Extract the [X, Y] coordinate from the center of the cell holding the provided text.  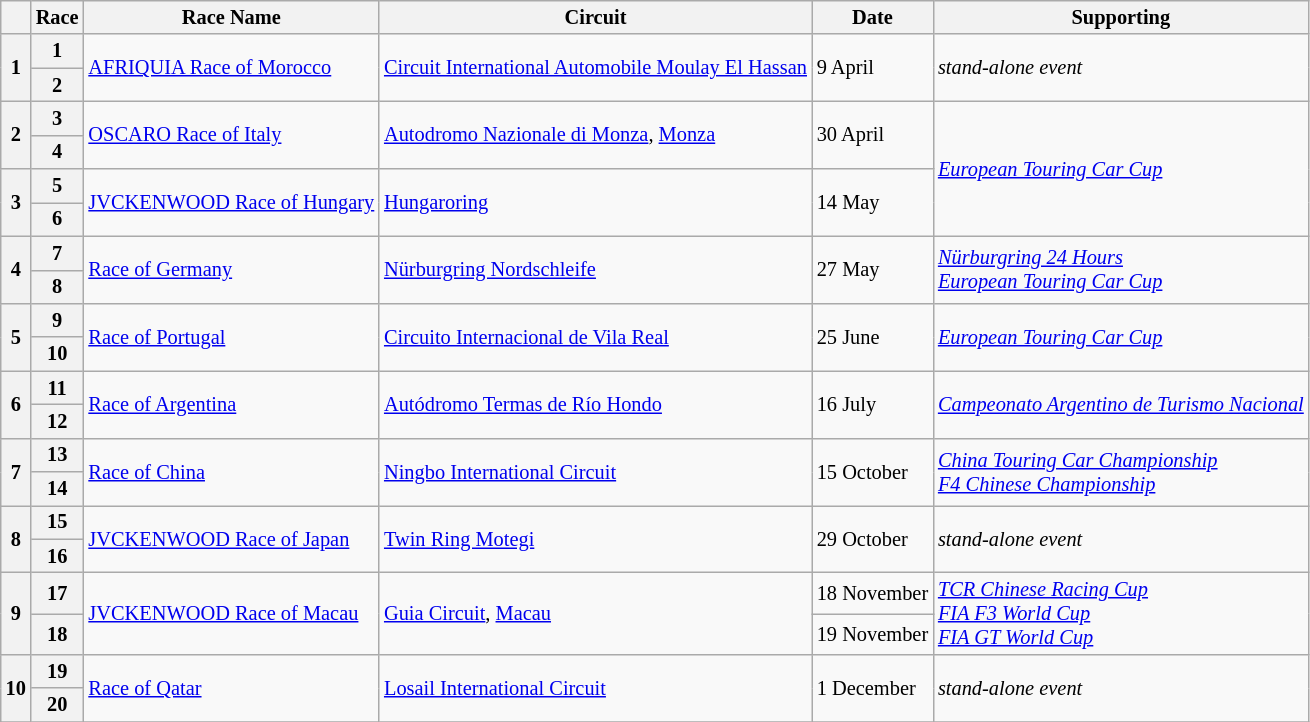
Campeonato Argentino de Turismo Nacional [1121, 404]
29 October [872, 538]
JVCKENWOOD Race of Japan [231, 538]
Nürburgring 24 HoursEuropean Touring Car Cup [1121, 270]
Circuit [596, 17]
Nürburgring Nordschleife [596, 270]
12 [58, 421]
Losail International Circuit [596, 688]
TCR Chinese Racing CupFIA F3 World CupFIA GT World Cup [1121, 613]
Supporting [1121, 17]
20 [58, 705]
Guia Circuit, Macau [596, 613]
China Touring Car ChampionshipF4 Chinese Championship [1121, 472]
Race of Qatar [231, 688]
Autódromo Termas de Río Hondo [596, 404]
1 December [872, 688]
JVCKENWOOD Race of Hungary [231, 202]
19 [58, 671]
JVCKENWOOD Race of Macau [231, 613]
AFRIQUIA Race of Morocco [231, 68]
Race of China [231, 472]
Race of Argentina [231, 404]
Hungaroring [596, 202]
Circuit International Automobile Moulay El Hassan [596, 68]
15 October [872, 472]
18 [58, 634]
16 July [872, 404]
9 April [872, 68]
14 May [872, 202]
Circuito Internacional de Vila Real [596, 336]
25 June [872, 336]
Race Name [231, 17]
16 [58, 556]
Race [58, 17]
Race of Germany [231, 270]
Race of Portugal [231, 336]
Date [872, 17]
Ningbo International Circuit [596, 472]
14 [58, 489]
Autodromo Nazionale di Monza, Monza [596, 134]
15 [58, 522]
13 [58, 455]
11 [58, 388]
19 November [872, 634]
18 November [872, 592]
17 [58, 592]
30 April [872, 134]
27 May [872, 270]
OSCARO Race of Italy [231, 134]
Twin Ring Motegi [596, 538]
